Locate the cell with the specified text and output its [x, y] center coordinate. 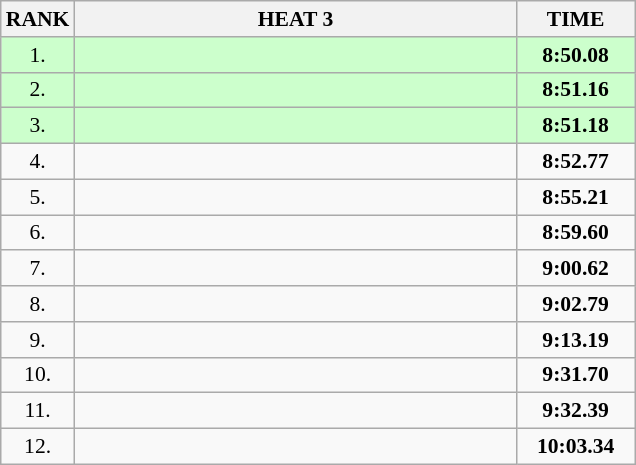
8:50.08 [576, 55]
5. [38, 197]
8:59.60 [576, 233]
4. [38, 162]
2. [38, 90]
9:32.39 [576, 411]
8:51.18 [576, 126]
9:31.70 [576, 375]
HEAT 3 [295, 19]
8:52.77 [576, 162]
8:51.16 [576, 90]
9:13.19 [576, 340]
12. [38, 447]
11. [38, 411]
3. [38, 126]
9. [38, 340]
8. [38, 304]
9:02.79 [576, 304]
8:55.21 [576, 197]
6. [38, 233]
9:00.62 [576, 269]
TIME [576, 19]
1. [38, 55]
10:03.34 [576, 447]
10. [38, 375]
7. [38, 269]
RANK [38, 19]
